Locate the cell with the specified text and output its [X, Y] center coordinate. 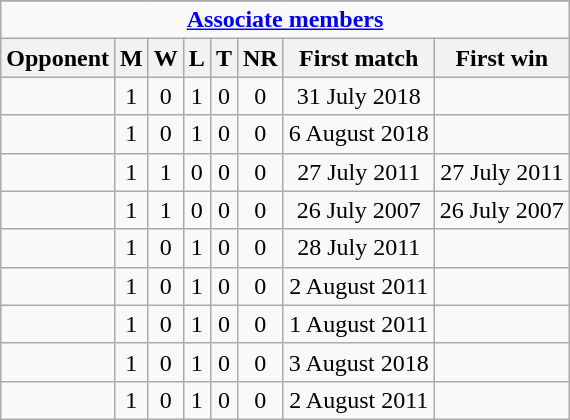
W [166, 58]
28 July 2011 [358, 248]
T [224, 58]
M [132, 58]
Opponent [58, 58]
First win [502, 58]
31 July 2018 [358, 96]
6 August 2018 [358, 134]
1 August 2011 [358, 324]
First match [358, 58]
L [196, 58]
3 August 2018 [358, 362]
NR [260, 58]
Associate members [286, 20]
